For the text-containing cell, return its midpoint in (X, Y) coordinate format. 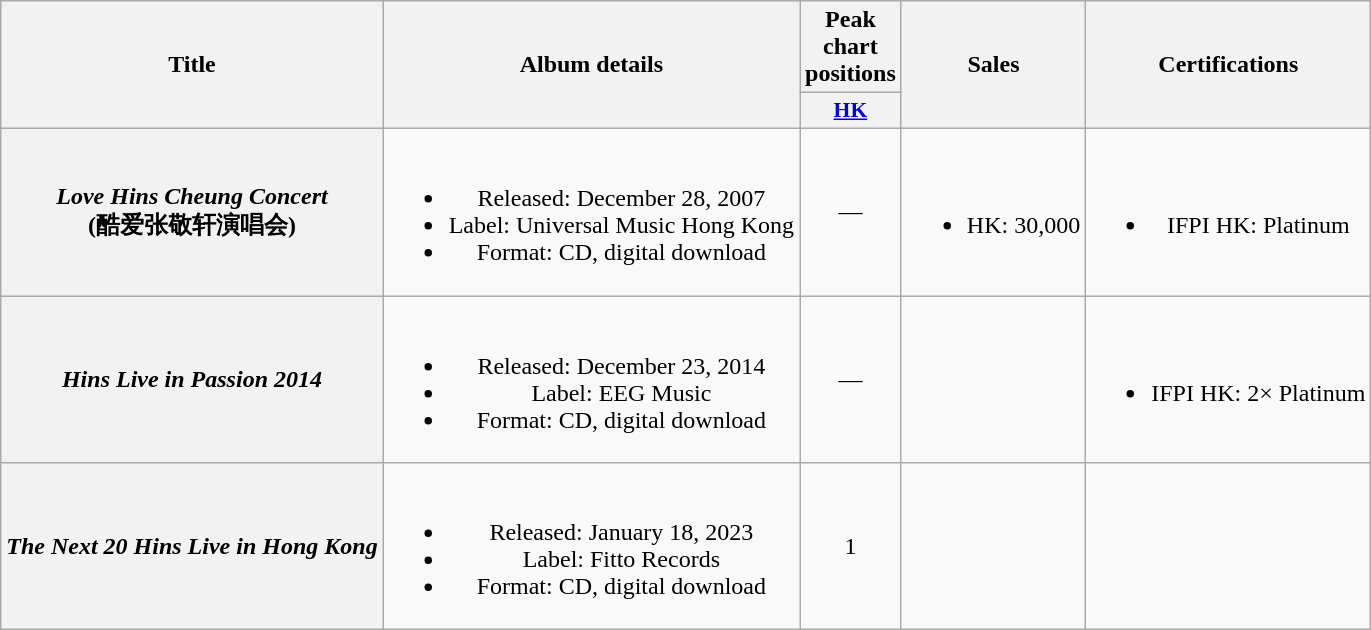
Released: December 28, 2007Label: Universal Music Hong KongFormat: CD, digital download (591, 212)
The Next 20 Hins Live in Hong Kong (192, 546)
Released: December 23, 2014Label: EEG MusicFormat: CD, digital download (591, 380)
IFPI HK: 2× Platinum (1228, 380)
Sales (993, 65)
HK: 30,000 (993, 212)
Hins Live in Passion 2014 (192, 380)
Peak chart positions (851, 47)
Album details (591, 65)
Title (192, 65)
Certifications (1228, 65)
IFPI HK: Platinum (1228, 212)
HK (851, 111)
1 (851, 546)
Released: January 18, 2023Label: Fitto RecordsFormat: CD, digital download (591, 546)
Love Hins Cheung Concert(酷爱张敬轩演唱会) (192, 212)
